Determine the (x, y) coordinate at the center of the cell enclosing the given text.  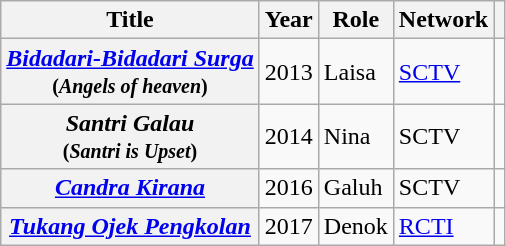
Title (130, 20)
2017 (288, 226)
2013 (288, 72)
Santri Galau (Santri is Upset) (130, 136)
Tukang Ojek Pengkolan (130, 226)
Denok (356, 226)
Nina (356, 136)
Role (356, 20)
Candra Kirana (130, 188)
Galuh (356, 188)
Laisa (356, 72)
Bidadari-Bidadari Surga (Angels of heaven) (130, 72)
RCTI (443, 226)
Network (443, 20)
2016 (288, 188)
2014 (288, 136)
Year (288, 20)
